From the cell containing the given text, extract its center point as (X, Y) coordinate. 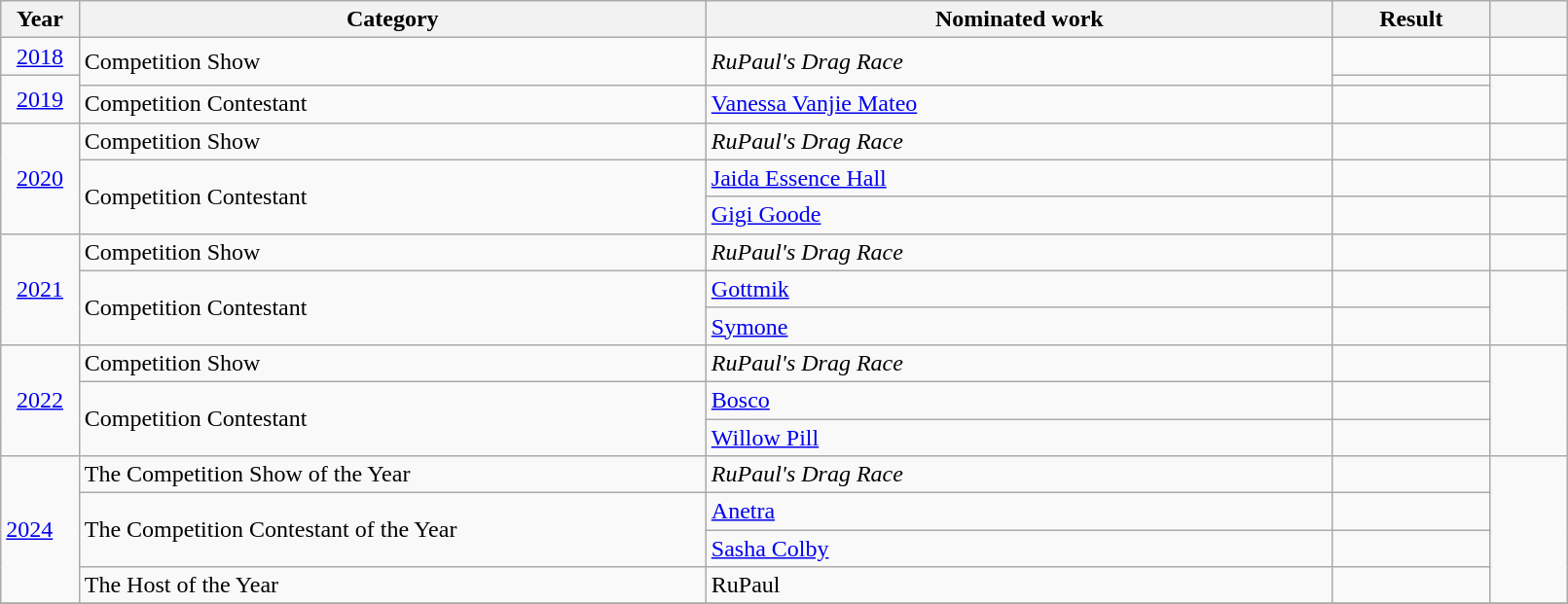
Jaida Essence Hall (1019, 178)
Result (1411, 19)
Willow Pill (1019, 437)
Sasha Colby (1019, 549)
The Competition Contestant of the Year (392, 530)
2022 (40, 400)
Bosco (1019, 400)
Gottmik (1019, 289)
Anetra (1019, 512)
2019 (40, 99)
Symone (1019, 326)
2018 (40, 56)
2020 (40, 178)
Year (40, 19)
Nominated work (1019, 19)
Category (392, 19)
The Competition Show of the Year (392, 475)
Gigi Goode (1019, 215)
2021 (40, 289)
The Host of the Year (392, 586)
RuPaul (1019, 586)
Vanessa Vanjie Mateo (1019, 104)
2024 (40, 530)
